Find where the given text appears and provide that cell's center as (X, Y) coordinate. 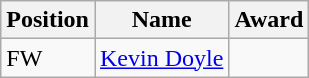
Name (161, 20)
Kevin Doyle (161, 58)
Position (48, 20)
Award (269, 20)
FW (48, 58)
